Determine the [X, Y] coordinate at the center of the cell enclosing the given text.  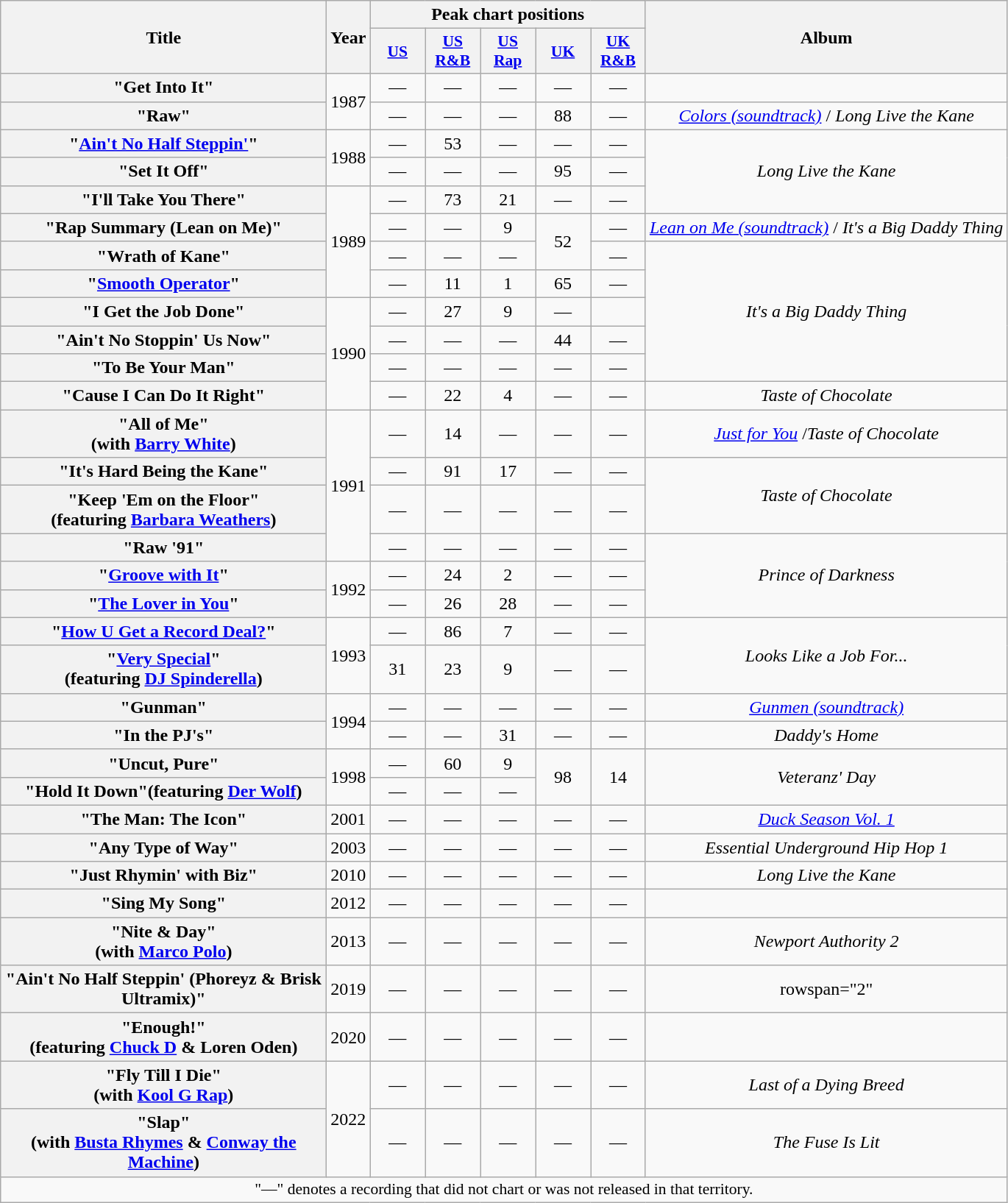
65 [564, 283]
86 [453, 631]
"I Get the Job Done" [163, 311]
2 [508, 575]
"Wrath of Kane" [163, 255]
2020 [349, 1037]
1987 [349, 102]
"Smooth Operator" [163, 283]
2013 [349, 942]
1 [508, 283]
Essential Underground Hip Hop 1 [826, 847]
"Sing My Song" [163, 904]
52 [564, 241]
2022 [349, 1118]
1988 [349, 157]
2003 [349, 847]
"Uncut, Pure" [163, 763]
Year [349, 37]
UK [564, 52]
US [397, 52]
"The Lover in You" [163, 603]
"Ain't No Half Steppin'" [163, 143]
60 [453, 763]
"In the PJ's" [163, 735]
"—" denotes a recording that did not chart or was not released in that territory. [504, 1190]
"How U Get a Record Deal?" [163, 631]
4 [508, 396]
22 [453, 396]
Duck Season Vol. 1 [826, 819]
"Ain't No Stoppin' Us Now" [163, 339]
Daddy's Home [826, 735]
"Raw '91" [163, 547]
"The Man: The Icon" [163, 819]
1994 [349, 721]
Just for You /Taste of Chocolate [826, 434]
Lean on Me (soundtrack) / It's a Big Daddy Thing [826, 227]
"Raw" [163, 116]
Gunmen (soundtrack) [826, 707]
1992 [349, 589]
1998 [349, 777]
"Very Special"(featuring DJ Spinderella) [163, 670]
"Fly Till I Die"(with Kool G Rap) [163, 1085]
91 [453, 472]
"Get Into It" [163, 88]
1993 [349, 655]
Last of a Dying Breed [826, 1085]
"Gunman" [163, 707]
"To Be Your Man" [163, 368]
"Just Rhymin' with Biz" [163, 876]
1990 [349, 353]
2012 [349, 904]
53 [453, 143]
Album [826, 37]
The Fuse Is Lit [826, 1143]
Veteranz' Day [826, 777]
"Rap Summary (Lean on Me)" [163, 227]
Colors (soundtrack) / Long Live the Kane [826, 116]
"Slap"(with Busta Rhymes & Conway the Machine) [163, 1143]
"Set It Off" [163, 171]
Peak chart positions [508, 15]
7 [508, 631]
26 [453, 603]
"Nite & Day"(with Marco Polo) [163, 942]
"I'll Take You There" [163, 199]
"Enough!"(featuring Chuck D & Loren Oden) [163, 1037]
Title [163, 37]
"It's Hard Being the Kane" [163, 472]
US R&B [453, 52]
USRap [508, 52]
"Hold It Down"(featuring Der Wolf) [163, 791]
Looks Like a Job For... [826, 655]
"All of Me"(with Barry White) [163, 434]
"Any Type of Way" [163, 847]
2019 [349, 989]
24 [453, 575]
95 [564, 171]
88 [564, 116]
98 [564, 777]
27 [453, 311]
It's a Big Daddy Thing [826, 311]
2001 [349, 819]
11 [453, 283]
23 [453, 670]
"Ain't No Half Steppin' (Phoreyz & Brisk Ultramix)" [163, 989]
73 [453, 199]
"Cause I Can Do It Right" [163, 396]
Prince of Darkness [826, 575]
Newport Authority 2 [826, 942]
17 [508, 472]
21 [508, 199]
"Keep 'Em on the Floor" (featuring Barbara Weathers) [163, 509]
UK R&B [618, 52]
1991 [349, 486]
1989 [349, 241]
"Groove with It" [163, 575]
rowspan="2" [826, 989]
44 [564, 339]
2010 [349, 876]
28 [508, 603]
